Identify which cell holds the provided text, then report its (x, y) central coordinate. 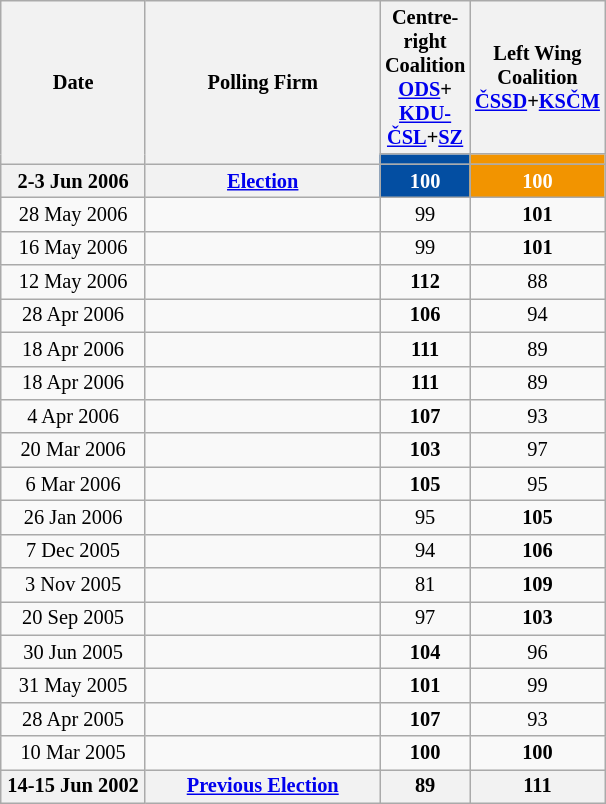
109 (538, 585)
28 Apr 2005 (74, 719)
26 Jan 2006 (74, 517)
20 Sep 2005 (74, 618)
Election (262, 181)
20 Mar 2006 (74, 450)
30 Jun 2005 (74, 652)
2-3 Jun 2006 (74, 181)
Date (74, 82)
Left Wing Coalition ČSSD+KSČM (538, 77)
104 (425, 652)
Previous Election (262, 786)
12 May 2006 (74, 282)
10 Mar 2005 (74, 753)
28 Apr 2006 (74, 315)
28 May 2006 (74, 214)
31 May 2005 (74, 685)
81 (425, 585)
14-15 Jun 2002 (74, 786)
96 (538, 652)
4 Apr 2006 (74, 416)
3 Nov 2005 (74, 585)
6 Mar 2006 (74, 484)
Polling Firm (262, 82)
112 (425, 282)
16 May 2006 (74, 248)
Centre-right Coalition ODS+ KDU-ČSL+SZ (425, 77)
88 (538, 282)
7 Dec 2005 (74, 551)
